Return the (X, Y) coordinate for the center point of the cell that contains the specified text.  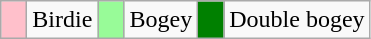
Birdie (62, 20)
Double bogey (297, 20)
Bogey (161, 20)
